Output the [X, Y] coordinate of the center of the cell containing the given text.  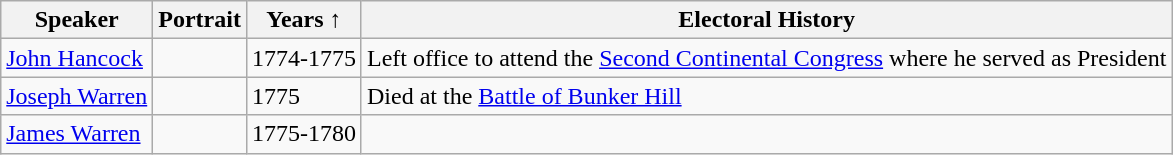
Portrait [200, 20]
Died at the Battle of Bunker Hill [766, 96]
Joseph Warren [77, 96]
1774-1775 [304, 58]
John Hancock [77, 58]
1775 [304, 96]
Speaker [77, 20]
Electoral History [766, 20]
Left office to attend the Second Continental Congress where he served as President [766, 58]
James Warren [77, 134]
Years ↑ [304, 20]
1775-1780 [304, 134]
